Find where the given text appears and provide that cell's center as [X, Y] coordinate. 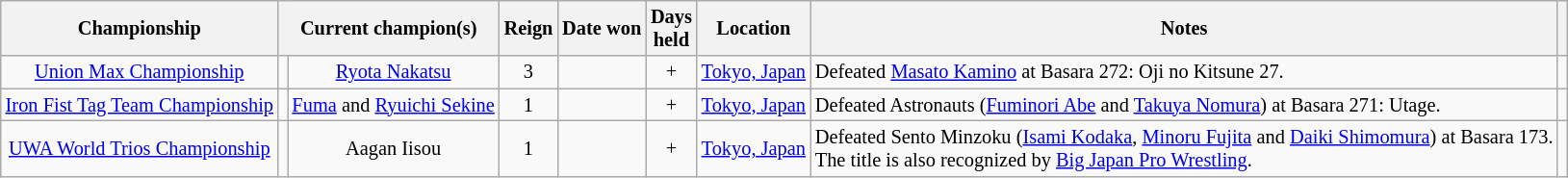
Notes [1184, 28]
Location [754, 28]
Championship [140, 28]
UWA World Trios Championship [140, 148]
Union Max Championship [140, 72]
Defeated Sento Minzoku (Isami Kodaka, Minoru Fujita and Daiki Shimomura) at Basara 173.The title is also recognized by Big Japan Pro Wrestling. [1184, 148]
Current champion(s) [389, 28]
Iron Fist Tag Team Championship [140, 105]
3 [529, 72]
Fuma and Ryuichi Sekine [394, 105]
Date won [602, 28]
Defeated Astronauts (Fuminori Abe and Takuya Nomura) at Basara 271: Utage. [1184, 105]
Reign [529, 28]
Aagan Iisou [394, 148]
Defeated Masato Kamino at Basara 272: Oji no Kitsune 27. [1184, 72]
Ryota Nakatsu [394, 72]
Daysheld [672, 28]
